Return (x, y) of the center of cell containing provided text 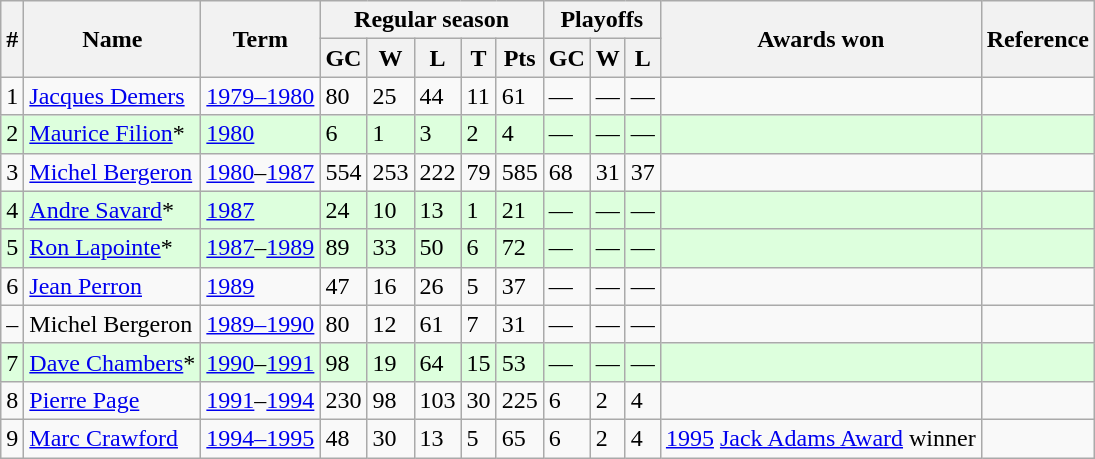
68 (566, 172)
Reference (1038, 39)
1991–1994 (260, 400)
26 (438, 286)
9 (12, 438)
Name (112, 39)
225 (520, 400)
– (12, 324)
72 (520, 248)
50 (438, 248)
1989–1990 (260, 324)
Pts (520, 58)
24 (344, 210)
21 (520, 210)
253 (390, 172)
Andre Savard* (112, 210)
1980 (260, 134)
Playoffs (602, 20)
11 (478, 96)
19 (390, 362)
103 (438, 400)
33 (390, 248)
48 (344, 438)
89 (344, 248)
1990–1991 (260, 362)
1994–1995 (260, 438)
230 (344, 400)
16 (390, 286)
1987–1989 (260, 248)
47 (344, 286)
554 (344, 172)
12 (390, 324)
25 (390, 96)
1995 Jack Adams Award winner (820, 438)
15 (478, 362)
1987 (260, 210)
Jean Perron (112, 286)
Regular season (432, 20)
Jacques Demers (112, 96)
44 (438, 96)
Maurice Filion* (112, 134)
Awards won (820, 39)
# (12, 39)
79 (478, 172)
1979–1980 (260, 96)
64 (438, 362)
65 (520, 438)
1980–1987 (260, 172)
Term (260, 39)
10 (390, 210)
T (478, 58)
Marc Crawford (112, 438)
53 (520, 362)
1989 (260, 286)
222 (438, 172)
Pierre Page (112, 400)
585 (520, 172)
Dave Chambers* (112, 362)
Ron Lapointe* (112, 248)
8 (12, 400)
